Return (X, Y) of the center of cell containing provided text 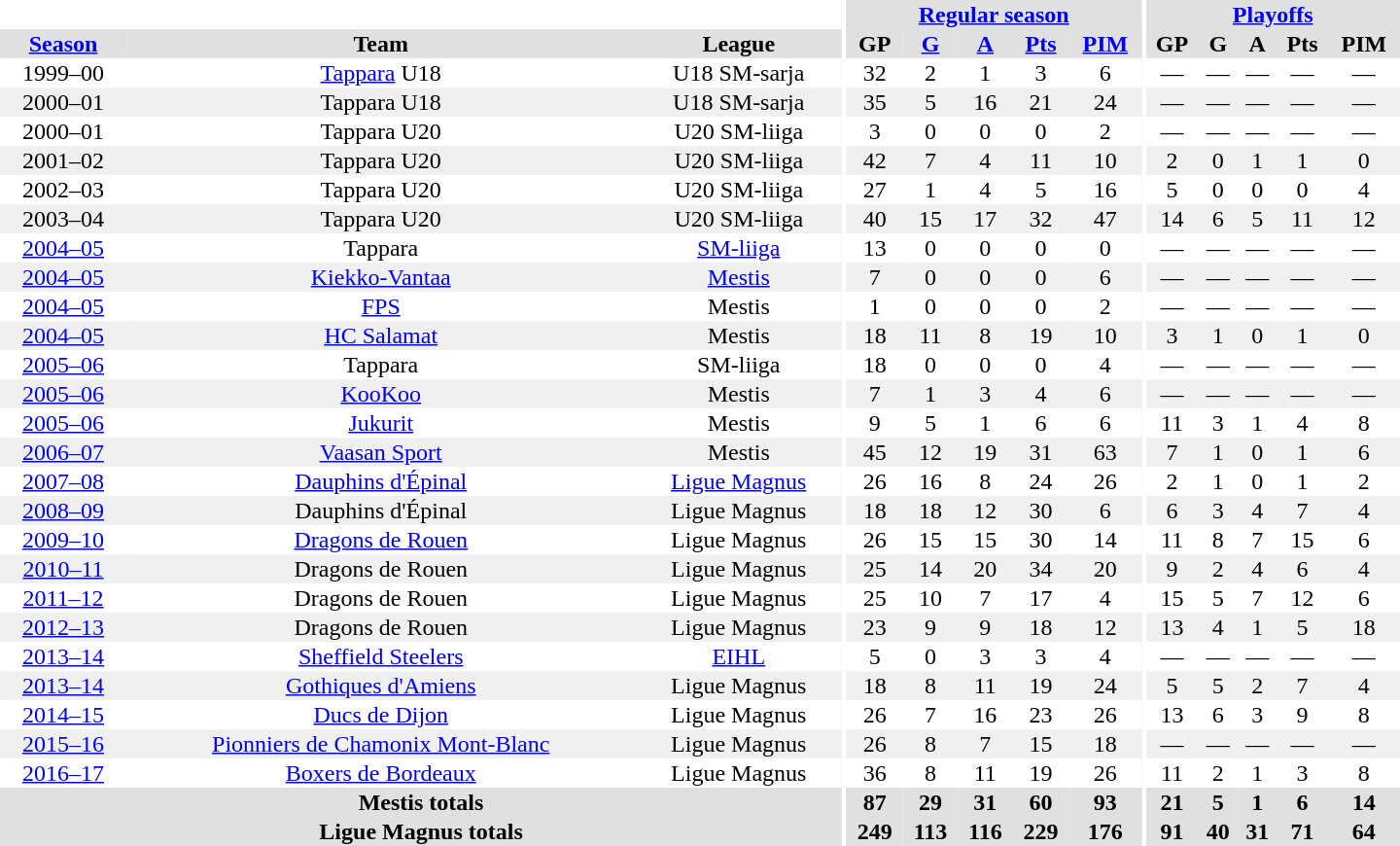
35 (875, 102)
176 (1105, 831)
Gothiques d'Amiens (381, 686)
2001–02 (63, 160)
113 (930, 831)
47 (1105, 219)
60 (1040, 802)
KooKoo (381, 394)
Mestis totals (421, 802)
249 (875, 831)
71 (1302, 831)
93 (1105, 802)
Playoffs (1273, 15)
87 (875, 802)
2003–04 (63, 219)
Jukurit (381, 423)
Team (381, 44)
116 (985, 831)
2009–10 (63, 540)
2015–16 (63, 744)
EIHL (739, 656)
2012–13 (63, 627)
2002–03 (63, 190)
Sheffield Steelers (381, 656)
HC Salamat (381, 335)
91 (1172, 831)
2007–08 (63, 481)
2014–15 (63, 715)
42 (875, 160)
League (739, 44)
Boxers de Bordeaux (381, 773)
229 (1040, 831)
36 (875, 773)
2010–11 (63, 569)
Vaasan Sport (381, 452)
1999–00 (63, 73)
Ducs de Dijon (381, 715)
29 (930, 802)
2011–12 (63, 598)
2006–07 (63, 452)
2008–09 (63, 511)
64 (1364, 831)
Pionniers de Chamonix Mont-Blanc (381, 744)
Kiekko-Vantaa (381, 277)
Season (63, 44)
45 (875, 452)
2016–17 (63, 773)
34 (1040, 569)
Ligue Magnus totals (421, 831)
27 (875, 190)
63 (1105, 452)
FPS (381, 306)
Regular season (994, 15)
